Find where the given text appears and provide that cell's center as (X, Y) coordinate. 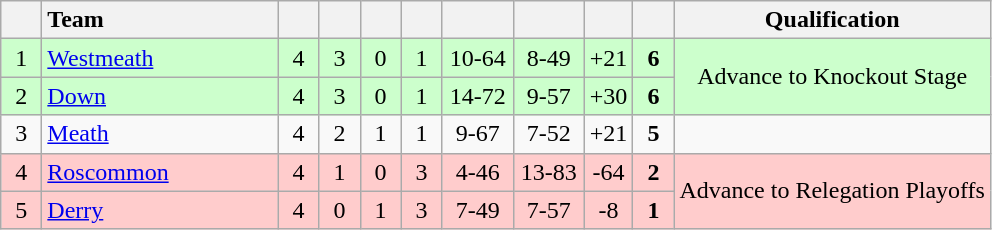
Derry (160, 210)
-8 (608, 210)
Advance to Relegation Playoffs (832, 191)
7-52 (548, 134)
10-64 (478, 58)
9-57 (548, 96)
7-49 (478, 210)
9-67 (478, 134)
Down (160, 96)
Westmeath (160, 58)
Qualification (832, 20)
8-49 (548, 58)
-64 (608, 172)
Team (160, 20)
Roscommon (160, 172)
4-46 (478, 172)
14-72 (478, 96)
13-83 (548, 172)
+30 (608, 96)
Advance to Knockout Stage (832, 77)
Meath (160, 134)
7-57 (548, 210)
